For the text-containing cell, return its midpoint in (X, Y) coordinate format. 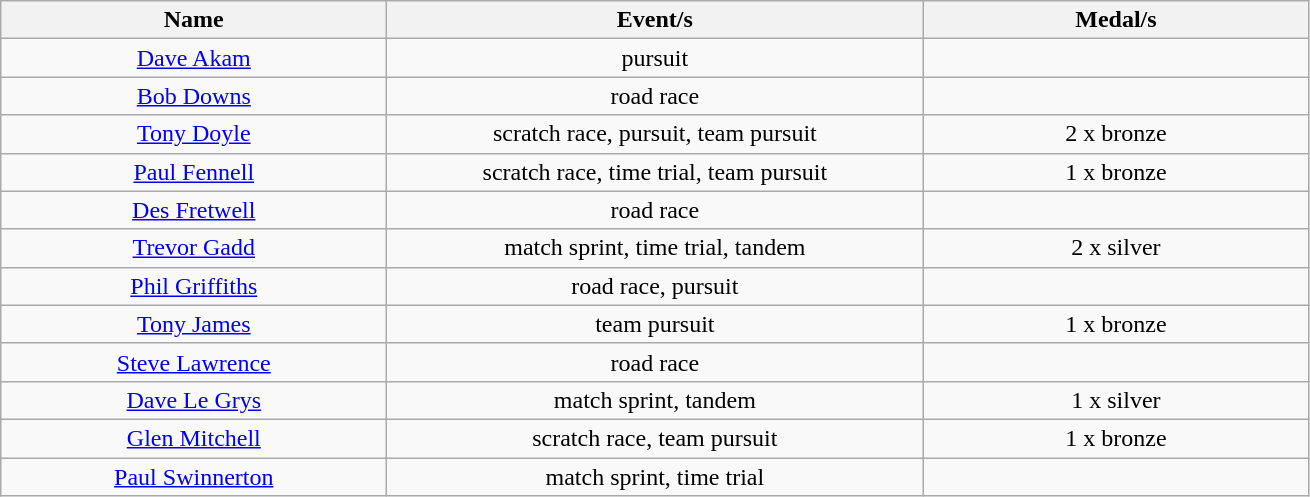
Steve Lawrence (194, 362)
2 x bronze (1116, 134)
match sprint, time trial (655, 477)
Medal/s (1116, 20)
Event/s (655, 20)
Tony Doyle (194, 134)
Paul Swinnerton (194, 477)
Name (194, 20)
Trevor Gadd (194, 248)
Phil Griffiths (194, 286)
match sprint, time trial, tandem (655, 248)
Bob Downs (194, 96)
match sprint, tandem (655, 400)
pursuit (655, 58)
Paul Fennell (194, 172)
2 x silver (1116, 248)
team pursuit (655, 324)
scratch race, team pursuit (655, 438)
scratch race, time trial, team pursuit (655, 172)
Tony James (194, 324)
Dave Akam (194, 58)
road race, pursuit (655, 286)
scratch race, pursuit, team pursuit (655, 134)
Dave Le Grys (194, 400)
Glen Mitchell (194, 438)
1 x silver (1116, 400)
Des Fretwell (194, 210)
